From the cell containing the given text, extract its center point as [x, y] coordinate. 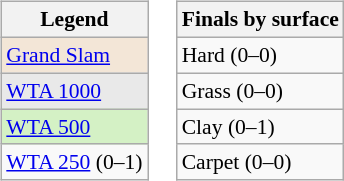
WTA 500 [74, 127]
WTA 250 (0–1) [74, 162]
Clay (0–1) [260, 127]
Legend [74, 20]
Grand Slam [74, 55]
Finals by surface [260, 20]
Carpet (0–0) [260, 162]
Hard (0–0) [260, 55]
WTA 1000 [74, 91]
Grass (0–0) [260, 91]
